Find where the given text appears and provide that cell's center as (x, y) coordinate. 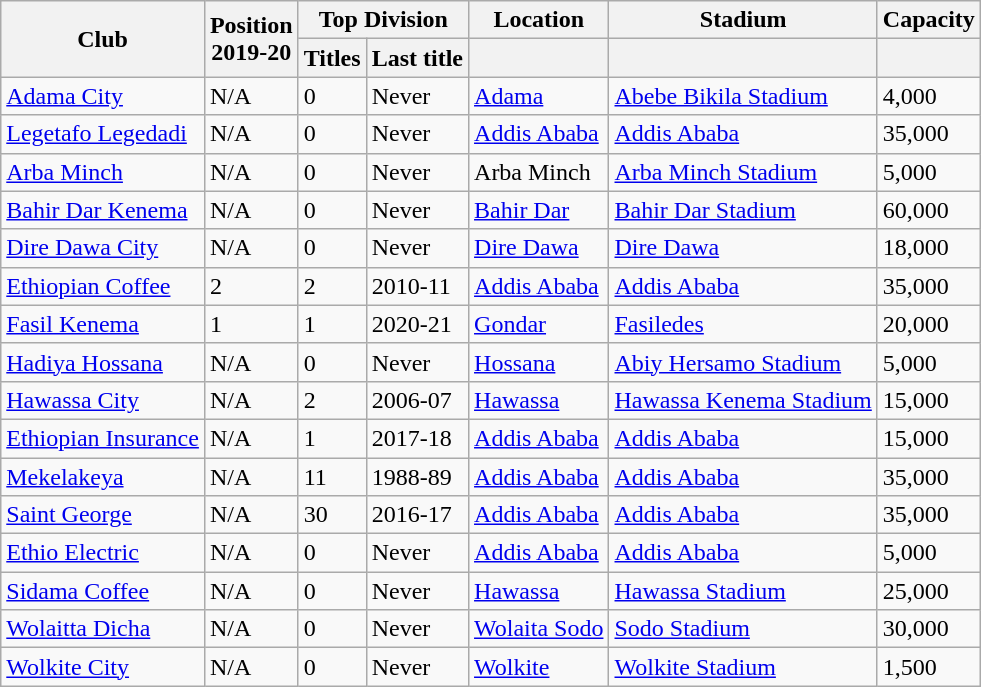
Hawassa Stadium (743, 591)
2020-21 (417, 324)
11 (332, 477)
Capacity (928, 20)
Ethiopian Insurance (103, 438)
Hossana (539, 362)
60,000 (928, 210)
4,000 (928, 96)
Saint George (103, 515)
Ethiopian Coffee (103, 286)
2016-17 (417, 515)
Bahir Dar Stadium (743, 210)
Wolkite Stadium (743, 667)
Last title (417, 58)
Fasiledes (743, 324)
Ethio Electric (103, 553)
2017-18 (417, 438)
20,000 (928, 324)
18,000 (928, 248)
Dire Dawa City (103, 248)
Wolaita Sodo (539, 629)
Wolaitta Dicha (103, 629)
Arba Minch Stadium (743, 172)
Bahir Dar (539, 210)
Sodo Stadium (743, 629)
Mekelakeya (103, 477)
Location (539, 20)
Hadiya Hossana (103, 362)
Wolkite City (103, 667)
Hawassa Kenema Stadium (743, 400)
Top Division (383, 20)
Bahir Dar Kenema (103, 210)
Position2019-20 (251, 39)
Stadium (743, 20)
Club (103, 39)
Abiy Hersamo Stadium (743, 362)
Abebe Bikila Stadium (743, 96)
1988-89 (417, 477)
Adama (539, 96)
Fasil Kenema (103, 324)
Gondar (539, 324)
25,000 (928, 591)
Adama City (103, 96)
Titles (332, 58)
Hawassa City (103, 400)
30 (332, 515)
2010-11 (417, 286)
30,000 (928, 629)
Sidama Coffee (103, 591)
1,500 (928, 667)
Wolkite (539, 667)
Legetafo Legedadi (103, 134)
2006-07 (417, 400)
